Determine the (x, y) coordinate at the center of the cell enclosing the given text.  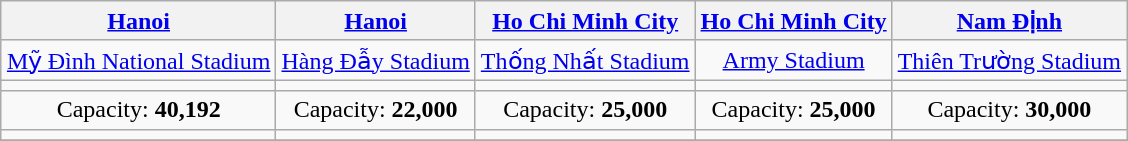
Thống Nhất Stadium (585, 60)
Capacity: 22,000 (376, 110)
Thiên Trường Stadium (1009, 60)
Mỹ Đình National Stadium (138, 60)
Army Stadium (794, 60)
Capacity: 40,192 (138, 110)
Hàng Đẫy Stadium (376, 60)
Capacity: 30,000 (1009, 110)
Nam Định (1009, 21)
